Extract the [X, Y] coordinate from the center of the cell holding the provided text.  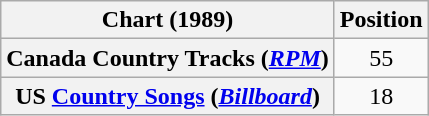
Position [381, 20]
Canada Country Tracks (RPM) [168, 58]
Chart (1989) [168, 20]
US Country Songs (Billboard) [168, 96]
55 [381, 58]
18 [381, 96]
